Provide the (x, y) coordinate of the cell's center where the given text is located.  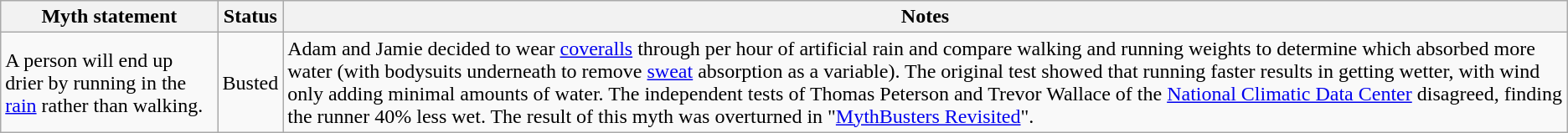
Status (250, 17)
Notes (925, 17)
A person will end up drier by running in the rain rather than walking. (109, 82)
Myth statement (109, 17)
Busted (250, 82)
